From the cell containing the given text, extract its center point as [x, y] coordinate. 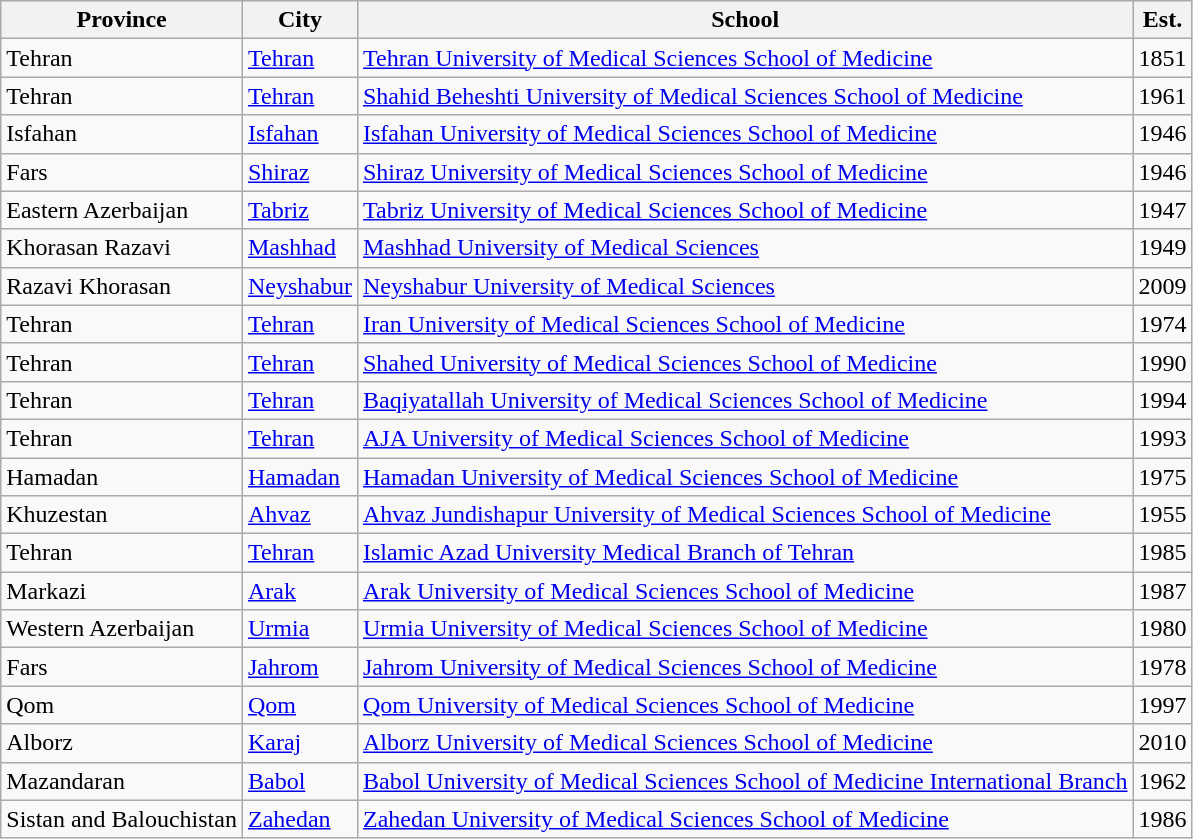
Shiraz [300, 172]
Isfahan University of Medical Sciences School of Medicine [745, 134]
Babol University of Medical Sciences School of Medicine International Branch [745, 781]
1974 [1162, 324]
Sistan and Balouchistan [122, 819]
Shahed University of Medical Sciences School of Medicine [745, 362]
Alborz University of Medical Sciences School of Medicine [745, 743]
1986 [1162, 819]
2010 [1162, 743]
City [300, 20]
Shiraz University of Medical Sciences School of Medicine [745, 172]
Iran University of Medical Sciences School of Medicine [745, 324]
1993 [1162, 438]
Mashhad University of Medical Sciences [745, 248]
1985 [1162, 553]
1990 [1162, 362]
Karaj [300, 743]
2009 [1162, 286]
School [745, 20]
Tehran University of Medical Sciences School of Medicine [745, 58]
Islamic Azad University Medical Branch of Tehran [745, 553]
Tabriz [300, 210]
Jahrom University of Medical Sciences School of Medicine [745, 667]
Mazandaran [122, 781]
Alborz [122, 743]
Tabriz University of Medical Sciences School of Medicine [745, 210]
1851 [1162, 58]
1980 [1162, 629]
Urmia University of Medical Sciences School of Medicine [745, 629]
Neyshabur University of Medical Sciences [745, 286]
Khuzestan [122, 515]
1961 [1162, 96]
1962 [1162, 781]
Zahedan [300, 819]
Mashhad [300, 248]
Province [122, 20]
Arak University of Medical Sciences School of Medicine [745, 591]
Jahrom [300, 667]
Eastern Azerbaijan [122, 210]
1994 [1162, 400]
Razavi Khorasan [122, 286]
Markazi [122, 591]
Qom University of Medical Sciences School of Medicine [745, 705]
Zahedan University of Medical Sciences School of Medicine [745, 819]
AJA University of Medical Sciences School of Medicine [745, 438]
1997 [1162, 705]
1947 [1162, 210]
1987 [1162, 591]
1949 [1162, 248]
Western Azerbaijan [122, 629]
1955 [1162, 515]
Shahid Beheshti University of Medical Sciences School of Medicine [745, 96]
Arak [300, 591]
Baqiyatallah University of Medical Sciences School of Medicine [745, 400]
Ahvaz [300, 515]
Neyshabur [300, 286]
1978 [1162, 667]
Urmia [300, 629]
Ahvaz Jundishapur University of Medical Sciences School of Medicine [745, 515]
Babol [300, 781]
1975 [1162, 477]
Khorasan Razavi [122, 248]
Est. [1162, 20]
Hamadan University of Medical Sciences School of Medicine [745, 477]
